Extract the [x, y] coordinate from the center of the cell holding the provided text.  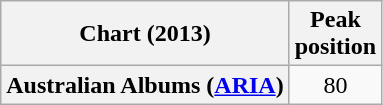
80 [335, 85]
Australian Albums (ARIA) [145, 85]
Chart (2013) [145, 34]
Peakposition [335, 34]
